Determine the (X, Y) coordinate at the center of the cell enclosing the given text.  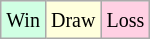
Loss (126, 20)
Win (24, 20)
Draw (72, 20)
